Pinpoint the cell where the given text exists, returning its [x, y] midpoint coordinate. 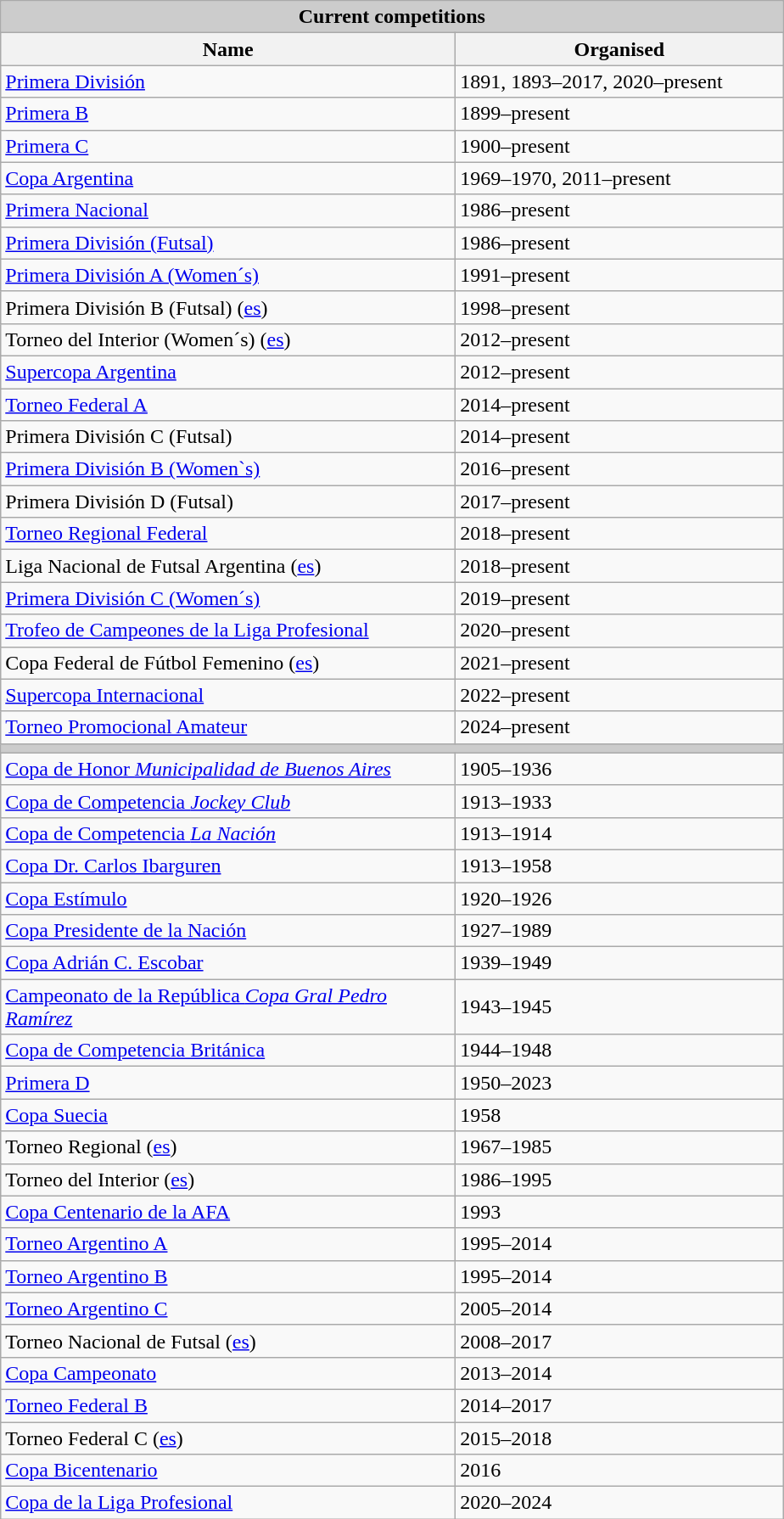
1913–1914 [619, 833]
2022–present [619, 695]
2017–present [619, 502]
Copa de Competencia Británica [228, 1051]
2005–2014 [619, 1309]
Copa de Competencia Jockey Club [228, 801]
2021–present [619, 663]
Copa Centenario de la AFA [228, 1212]
1986–1995 [619, 1180]
Copa Campeonato [228, 1373]
Torneo Federal C (es) [228, 1438]
Torneo Argentino A [228, 1244]
2014–2017 [619, 1405]
1920–1926 [619, 899]
Torneo Federal B [228, 1405]
Copa de Competencia La Nación [228, 833]
Torneo Regional Federal [228, 534]
Current competitions [392, 17]
Primera División B (Futsal) (es) [228, 307]
2016–present [619, 469]
Name [228, 49]
Primera División A (Women´s) [228, 275]
Torneo Regional (es) [228, 1147]
1939–1949 [619, 963]
Trofeo de Campeones de la Liga Profesional [228, 631]
1991–present [619, 275]
Torneo Federal A [228, 405]
Primera División B (Women`s) [228, 469]
Copa Adrián C. Escobar [228, 963]
Primera D [228, 1083]
Torneo del Interior (Women´s) (es) [228, 339]
1950–2023 [619, 1083]
1891, 1893–2017, 2020–present [619, 81]
Copa Suecia [228, 1115]
Supercopa Internacional [228, 695]
Primera División C (Women´s) [228, 598]
Primera C [228, 146]
Copa de Honor Municipalidad de Buenos Aires [228, 769]
Liga Nacional de Futsal Argentina (es) [228, 566]
1927–1989 [619, 931]
Primera Nacional [228, 210]
Primera División D (Futsal) [228, 502]
Torneo Argentino C [228, 1309]
1958 [619, 1115]
Torneo Argentino B [228, 1276]
Copa Argentina [228, 178]
1993 [619, 1212]
Primera División C (Futsal) [228, 437]
1943–1945 [619, 1006]
2019–present [619, 598]
Primera División (Futsal) [228, 243]
2020–present [619, 631]
Torneo Promocional Amateur [228, 727]
1899–present [619, 114]
1998–present [619, 307]
1969–1970, 2011–present [619, 178]
1900–present [619, 146]
Copa Bicentenario [228, 1471]
Supercopa Argentina [228, 372]
Primera División [228, 81]
2015–2018 [619, 1438]
2024–present [619, 727]
Organised [619, 49]
1913–1933 [619, 801]
Copa Presidente de la Nación [228, 931]
1913–1958 [619, 866]
1967–1985 [619, 1147]
1905–1936 [619, 769]
2020–2024 [619, 1503]
1944–1948 [619, 1051]
Copa Dr. Carlos Ibarguren [228, 866]
2013–2014 [619, 1373]
Primera B [228, 114]
Torneo Nacional de Futsal (es) [228, 1341]
Campeonato de la República Copa Gral Pedro Ramírez [228, 1006]
2008–2017 [619, 1341]
Copa Federal de Fútbol Femenino (es) [228, 663]
2016 [619, 1471]
Copa Estímulo [228, 899]
Copa de la Liga Profesional [228, 1503]
Torneo del Interior (es) [228, 1180]
